Find where the given text appears and provide that cell's center as (x, y) coordinate. 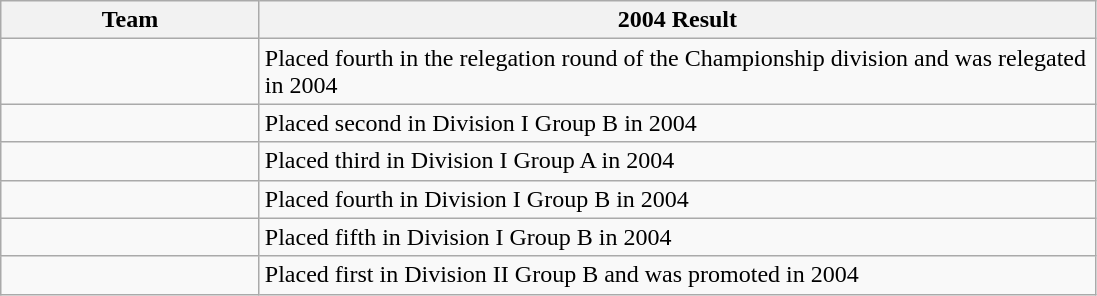
Placed fifth in Division I Group B in 2004 (677, 237)
2004 Result (677, 20)
Placed fourth in the relegation round of the Championship division and was relegated in 2004 (677, 72)
Team (130, 20)
Placed first in Division II Group B and was promoted in 2004 (677, 275)
Placed third in Division I Group A in 2004 (677, 161)
Placed second in Division I Group B in 2004 (677, 123)
Placed fourth in Division I Group B in 2004 (677, 199)
